Output the [x, y] coordinate of the center of the cell containing the given text.  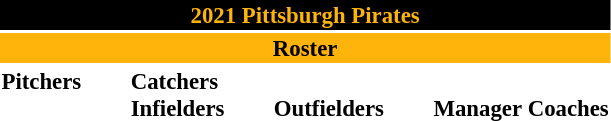
2021 Pittsburgh Pirates [305, 15]
Roster [305, 48]
